Scan for the cell matching the given text and deliver its (X, Y) coordinate at center. 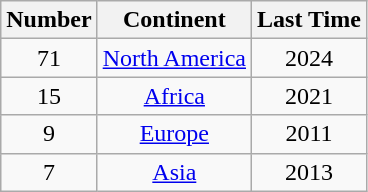
71 (49, 58)
Europe (174, 134)
Number (49, 20)
Africa (174, 96)
Asia (174, 172)
15 (49, 96)
2013 (310, 172)
North America (174, 58)
2011 (310, 134)
9 (49, 134)
Continent (174, 20)
2024 (310, 58)
2021 (310, 96)
7 (49, 172)
Last Time (310, 20)
